Return the (X, Y) coordinate for the center point of the cell that contains the specified text.  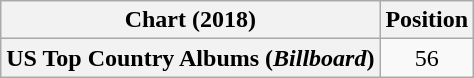
Position (427, 20)
US Top Country Albums (Billboard) (190, 58)
Chart (2018) (190, 20)
56 (427, 58)
